Pinpoint the cell where the given text exists, returning its (X, Y) midpoint coordinate. 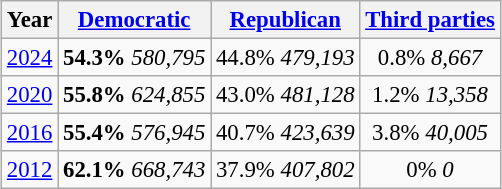
2016 (30, 133)
Third parties (430, 20)
3.8% 40,005 (430, 133)
Republican (286, 20)
43.0% 481,128 (286, 95)
40.7% 423,639 (286, 133)
2020 (30, 95)
Democratic (134, 20)
0.8% 8,667 (430, 58)
44.8% 479,193 (286, 58)
54.3% 580,795 (134, 58)
0% 0 (430, 170)
62.1% 668,743 (134, 170)
1.2% 13,358 (430, 95)
55.8% 624,855 (134, 95)
2012 (30, 170)
37.9% 407,802 (286, 170)
55.4% 576,945 (134, 133)
Year (30, 20)
2024 (30, 58)
